Capture the cell that displays the provided text and extract its (X, Y) central coordinate. 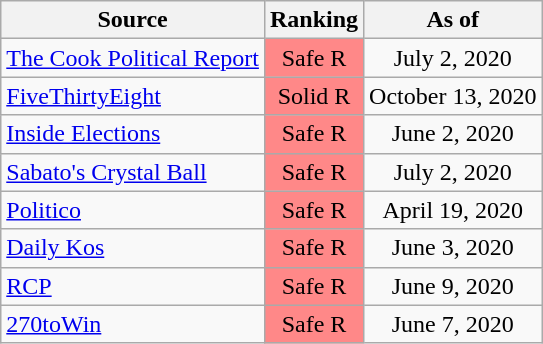
Solid R (314, 96)
October 13, 2020 (453, 96)
Inside Elections (133, 134)
As of (453, 20)
June 3, 2020 (453, 248)
Sabato's Crystal Ball (133, 172)
The Cook Political Report (133, 58)
June 9, 2020 (453, 286)
Source (133, 20)
RCP (133, 286)
Daily Kos (133, 248)
June 7, 2020 (453, 324)
270toWin (133, 324)
FiveThirtyEight (133, 96)
Ranking (314, 20)
June 2, 2020 (453, 134)
Politico (133, 210)
April 19, 2020 (453, 210)
